Locate the cell with the specified text and output its [X, Y] center coordinate. 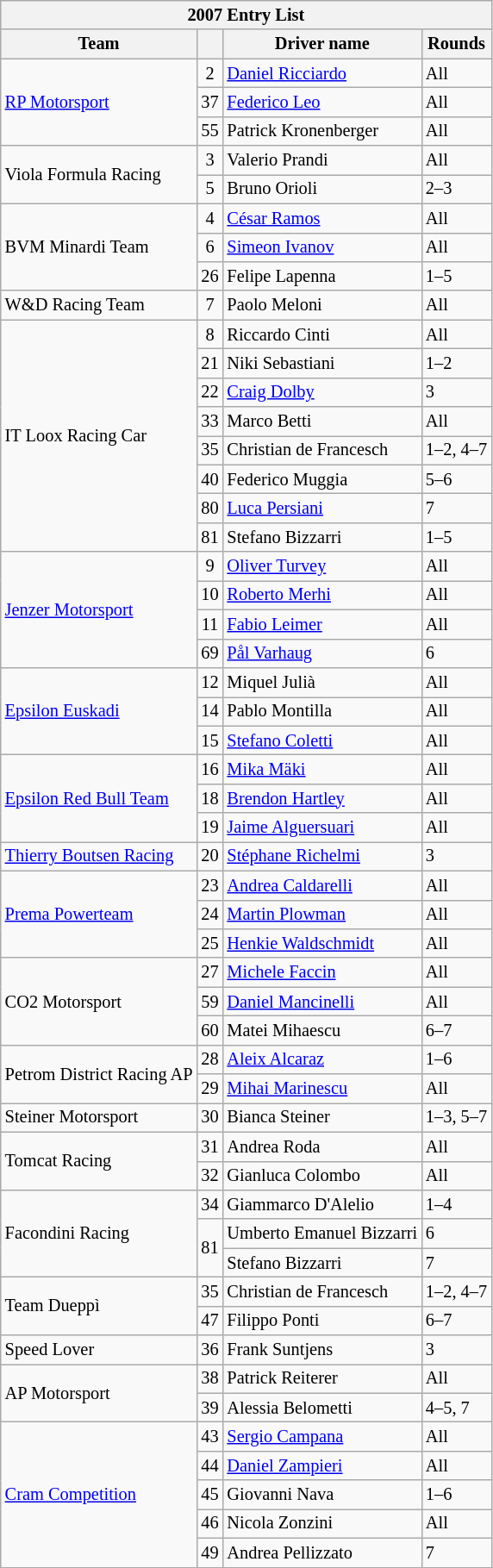
69 [209, 653]
32 [209, 1176]
60 [209, 1030]
14 [209, 711]
29 [209, 1089]
59 [209, 1002]
Mihai Marinescu [322, 1089]
Patrick Reiterer [322, 1378]
Riccardo Cinti [322, 334]
Craig Dolby [322, 392]
10 [209, 595]
Team Dueppì [99, 1305]
Cram Competition [99, 1495]
Oliver Turvey [322, 566]
Speed Lover [99, 1350]
46 [209, 1523]
Nicola Zonzini [322, 1523]
Felipe Lapenna [322, 276]
1–3, 5–7 [457, 1117]
8 [209, 334]
47 [209, 1321]
Daniel Ricciardo [322, 73]
AP Motorsport [99, 1393]
20 [209, 856]
Stéphane Richelmi [322, 856]
CO2 Motorsport [99, 1002]
Viola Formula Racing [99, 174]
Fabio Leimer [322, 624]
Matei Mihaescu [322, 1030]
21 [209, 363]
Umberto Emanuel Bizzarri [322, 1234]
1–2 [457, 363]
25 [209, 943]
Tomcat Racing [99, 1160]
Federico Muggia [322, 479]
39 [209, 1408]
Michele Faccin [322, 972]
34 [209, 1204]
Marco Betti [322, 422]
Driver name [322, 44]
Prema Powerteam [99, 914]
Stefano Coletti [322, 740]
11 [209, 624]
Paolo Meloni [322, 305]
IT Loox Racing Car [99, 436]
César Ramos [322, 218]
19 [209, 828]
Niki Sebastiani [322, 363]
4 [209, 218]
W&D Racing Team [99, 305]
Filippo Ponti [322, 1321]
4–5, 7 [457, 1408]
37 [209, 102]
55 [209, 131]
27 [209, 972]
Andrea Roda [322, 1146]
28 [209, 1059]
Epsilon Red Bull Team [99, 798]
22 [209, 392]
Andrea Caldarelli [322, 885]
23 [209, 885]
Pablo Montilla [322, 711]
Jaime Alguersuari [322, 828]
24 [209, 915]
80 [209, 508]
Daniel Zampieri [322, 1465]
Henkie Waldschmidt [322, 943]
45 [209, 1495]
Brendon Hartley [322, 798]
Andrea Pellizzato [322, 1552]
40 [209, 479]
Facondini Racing [99, 1233]
RP Motorsport [99, 102]
Miquel Julià [322, 682]
2007 Entry List [246, 15]
Alessia Belometti [322, 1408]
Gianluca Colombo [322, 1176]
18 [209, 798]
Thierry Boutsen Racing [99, 856]
Team [99, 44]
5–6 [457, 479]
Bruno Orioli [322, 189]
Bianca Steiner [322, 1117]
31 [209, 1146]
BVM Minardi Team [99, 247]
2 [209, 73]
26 [209, 276]
9 [209, 566]
33 [209, 422]
Simeon Ivanov [322, 247]
38 [209, 1378]
1–4 [457, 1204]
Steiner Motorsport [99, 1117]
2–3 [457, 189]
Jenzer Motorsport [99, 610]
Daniel Mancinelli [322, 1002]
Epsilon Euskadi [99, 710]
16 [209, 769]
Martin Plowman [322, 915]
Roberto Merhi [322, 595]
Pål Varhaug [322, 653]
Sergio Campana [322, 1437]
Mika Mäki [322, 769]
Federico Leo [322, 102]
Giammarco D'Alelio [322, 1204]
Valerio Prandi [322, 160]
Frank Suntjens [322, 1350]
Petrom District Racing AP [99, 1074]
43 [209, 1437]
15 [209, 740]
12 [209, 682]
Patrick Kronenberger [322, 131]
Aleix Alcaraz [322, 1059]
36 [209, 1350]
44 [209, 1465]
Giovanni Nava [322, 1495]
Rounds [457, 44]
Luca Persiani [322, 508]
5 [209, 189]
30 [209, 1117]
49 [209, 1552]
